Provide the (x, y) coordinate of the cell's center where the given text is located.  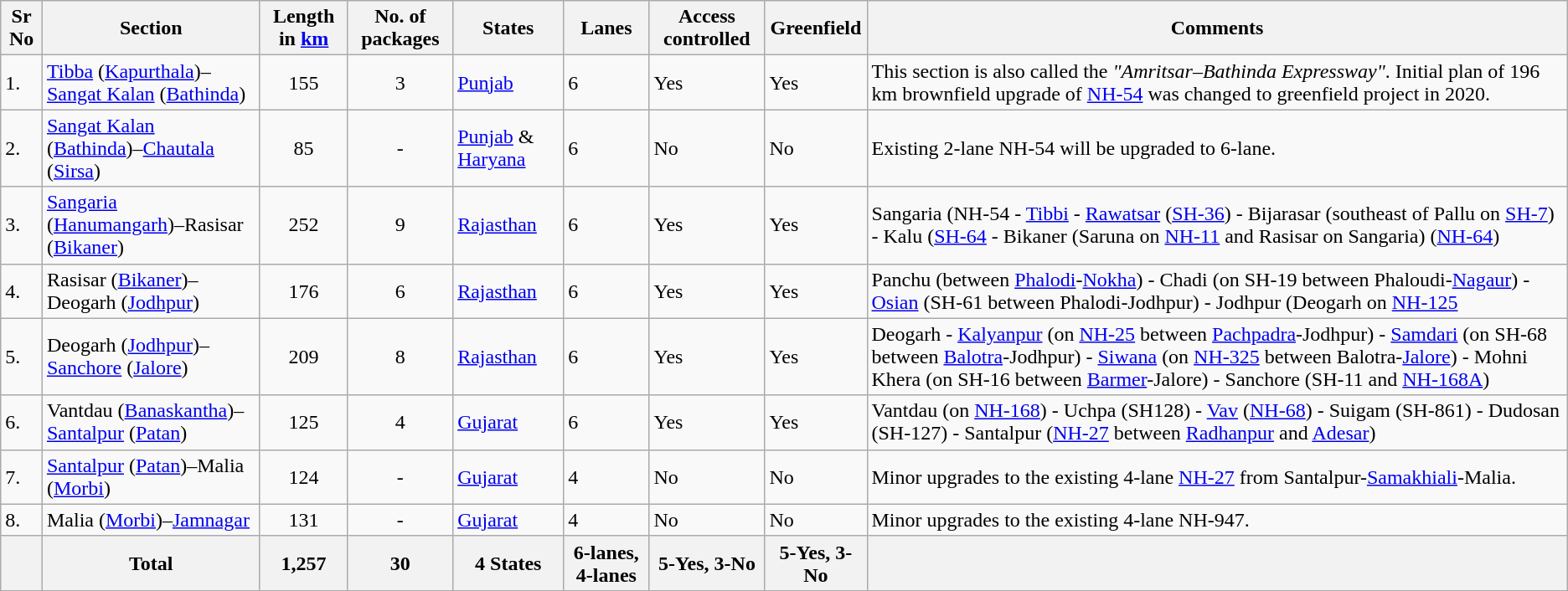
Length in km (303, 28)
124 (303, 477)
Sr No (22, 28)
Tibba (Kapurthala)–Sangat Kalan (Bathinda) (151, 82)
Total (151, 563)
No. of packages (400, 28)
3. (22, 225)
7. (22, 477)
Sangaria (Hanumangarh)–Rasisar (Bikaner) (151, 225)
9 (400, 225)
Vantdau (Banaskantha)–Santalpur (Patan) (151, 422)
125 (303, 422)
Punjab (508, 82)
Lanes (606, 28)
Section (151, 28)
176 (303, 291)
131 (303, 520)
Sangat Kalan (Bathinda)–Chautala (Sirsa) (151, 148)
6. (22, 422)
30 (400, 563)
Comments (1217, 28)
Minor upgrades to the existing 4-lane NH-947. (1217, 520)
States (508, 28)
2. (22, 148)
Minor upgrades to the existing 4-lane NH-27 from Santalpur-Samakhiali-Malia. (1217, 477)
4. (22, 291)
Panchu (between Phalodi-Nokha) - Chadi (on SH-19 between Phaloudi-Nagaur) - Osian (SH-61 between Phalodi-Jodhpur) - Jodhpur (Deogarh on NH-125 (1217, 291)
85 (303, 148)
Vantdau (on NH-168) - Uchpa (SH128) - Vav (NH-68) - Suigam (SH-861) - Dudosan (SH-127) - Santalpur (NH-27 between Radhanpur and Adesar) (1217, 422)
Access controlled (707, 28)
Greenfield (816, 28)
1. (22, 82)
Existing 2-lane NH-54 will be upgraded to 6-lane. (1217, 148)
5. (22, 357)
4 States (508, 563)
155 (303, 82)
Rasisar (Bikaner)–Deogarh (Jodhpur) (151, 291)
1,257 (303, 563)
Deogarh (Jodhpur)–Sanchore (Jalore) (151, 357)
209 (303, 357)
8. (22, 520)
252 (303, 225)
Santalpur (Patan)–Malia (Morbi) (151, 477)
6-lanes, 4-lanes (606, 563)
Malia (Morbi)–Jamnagar (151, 520)
Punjab & Haryana (508, 148)
3 (400, 82)
8 (400, 357)
